Extract the [x, y] coordinate from the center of the cell holding the provided text.  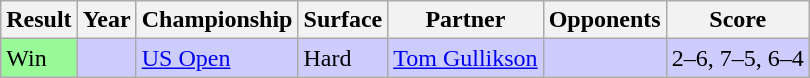
US Open [217, 58]
Opponents [604, 20]
Tom Gullikson [466, 58]
Surface [343, 20]
2–6, 7–5, 6–4 [738, 58]
Year [106, 20]
Partner [466, 20]
Championship [217, 20]
Hard [343, 58]
Score [738, 20]
Win [39, 58]
Result [39, 20]
